Output the [X, Y] coordinate of the center of the cell containing the given text.  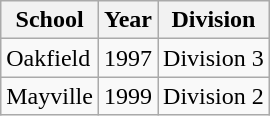
Year [128, 20]
Division 2 [214, 96]
Division 3 [214, 58]
Mayville [50, 96]
Oakfield [50, 58]
Division [214, 20]
School [50, 20]
1997 [128, 58]
1999 [128, 96]
